Scan for the cell matching the given text and deliver its [x, y] coordinate at center. 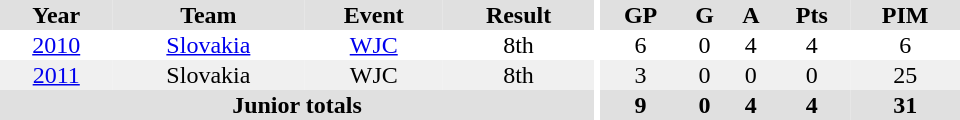
GP [641, 15]
Pts [812, 15]
9 [641, 105]
3 [641, 75]
31 [905, 105]
2010 [56, 45]
Team [208, 15]
A [750, 15]
G [705, 15]
25 [905, 75]
Event [374, 15]
Year [56, 15]
Junior totals [297, 105]
2011 [56, 75]
Result [518, 15]
PIM [905, 15]
